Locate the cell with the specified text and output its (X, Y) center coordinate. 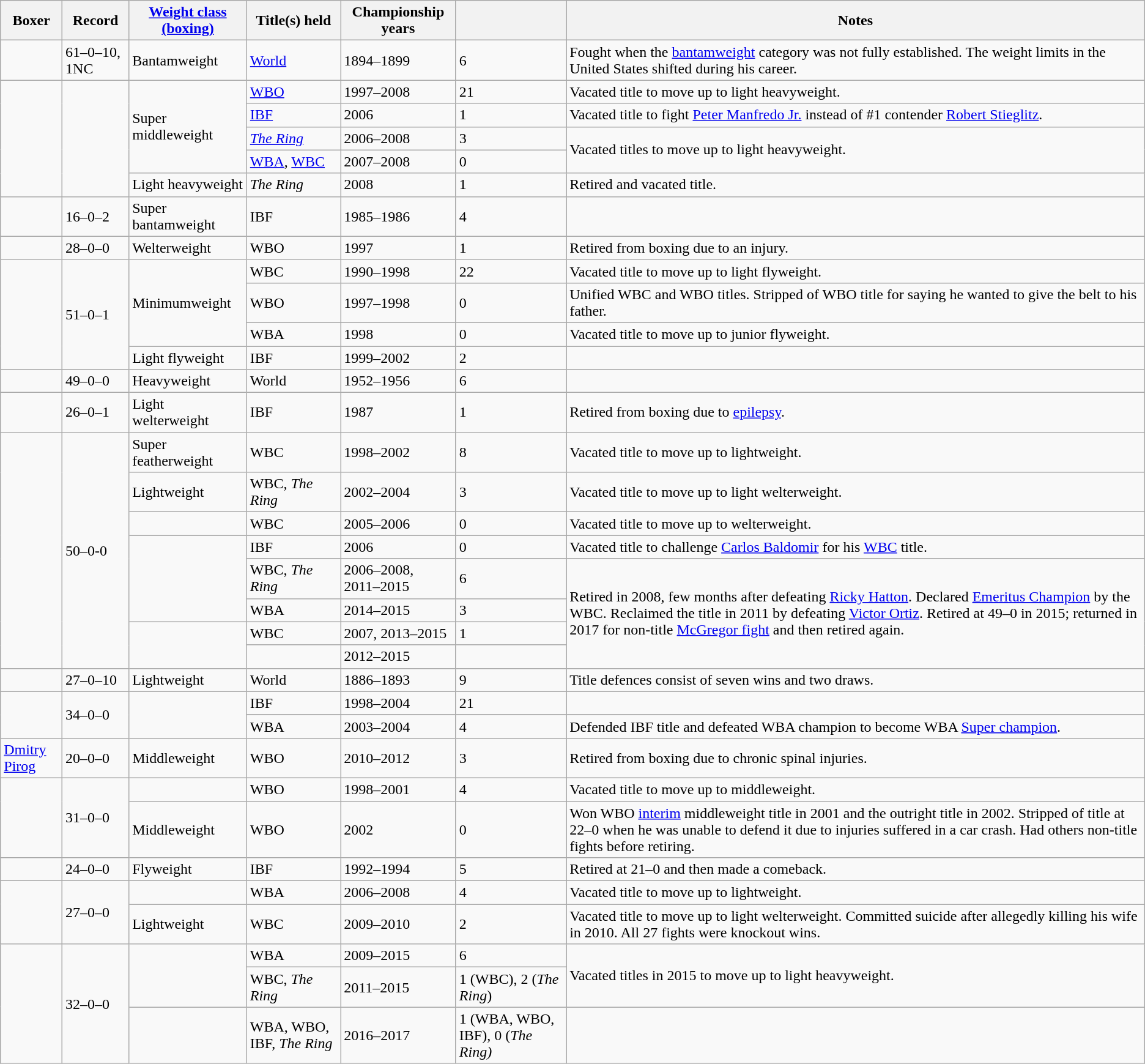
1985–1986 (399, 217)
61–0–10, 1NC (95, 60)
Notes (856, 21)
1998–2001 (399, 789)
1999–2002 (399, 358)
2008 (399, 185)
32–0–0 (95, 1003)
1990–1998 (399, 271)
1987 (399, 412)
WBA, WBO, IBF, The Ring (294, 1035)
Defended IBF title and defeated WBA champion to become WBA Super champion. (856, 726)
Vacated title to move up to light heavyweight. (856, 92)
Bantamweight (188, 60)
Vacated title to move up to light flyweight. (856, 271)
1997–2008 (399, 92)
27–0–0 (95, 913)
Vacated title to move up to junior flyweight. (856, 334)
1997 (399, 248)
16–0–2 (95, 217)
2014–2015 (399, 610)
50–0-0 (95, 551)
2002–2004 (399, 492)
Vacated title to challenge Carlos Baldomir for his WBC title. (856, 547)
1992–1994 (399, 869)
2007–2008 (399, 162)
Light heavyweight (188, 185)
49–0–0 (95, 381)
2003–2004 (399, 726)
1998–2002 (399, 453)
1894–1899 (399, 60)
Minimumweight (188, 302)
28–0–0 (95, 248)
Title defences consist of seven wins and two draws. (856, 680)
Super middleweight (188, 127)
WBA, WBC (294, 162)
Dmitry Pirog (32, 757)
2002 (399, 830)
2005–2006 (399, 524)
26–0–1 (95, 412)
Super featherweight (188, 453)
24–0–0 (95, 869)
31–0–0 (95, 817)
Retired from boxing due to epilepsy. (856, 412)
Retired from boxing due to an injury. (856, 248)
Vacated title to move up to middleweight. (856, 789)
Retired at 21–0 and then made a comeback. (856, 869)
Flyweight (188, 869)
2007, 2013–2015 (399, 633)
Retired and vacated title. (856, 185)
9 (511, 680)
Weight class (boxing) (188, 21)
Title(s) held (294, 21)
2010–2012 (399, 757)
Light welterweight (188, 412)
Championship years (399, 21)
8 (511, 453)
Vacated title to move up to welterweight. (856, 524)
Unified WBC and WBO titles. Stripped of WBO title for saying he wanted to give the belt to his father. (856, 302)
Vacated titles in 2015 to move up to light heavyweight. (856, 975)
Fought when the bantamweight category was not fully established. The weight limits in the United States shifted during his career. (856, 60)
5 (511, 869)
51–0–1 (95, 314)
Heavyweight (188, 381)
2012–2015 (399, 657)
Vacated title to move up to light welterweight. Committed suicide after allegedly killing his wife in 2010. All 27 fights were knockout wins. (856, 924)
Record (95, 21)
Vacated title to fight Peter Manfredo Jr. instead of #1 contender Robert Stieglitz. (856, 115)
2011–2015 (399, 988)
34–0–0 (95, 715)
1997–1998 (399, 302)
20–0–0 (95, 757)
1 (WBC), 2 (The Ring) (511, 988)
Super bantamweight (188, 217)
Welterweight (188, 248)
2016–2017 (399, 1035)
Boxer (32, 21)
22 (511, 271)
1998–2004 (399, 703)
2006–2008, 2011–2015 (399, 579)
27–0–10 (95, 680)
Vacated title to move up to light welterweight. (856, 492)
1 (WBA, WBO, IBF), 0 (The Ring) (511, 1035)
1952–1956 (399, 381)
2009–2015 (399, 956)
1886–1893 (399, 680)
2009–2010 (399, 924)
Vacated titles to move up to light heavyweight. (856, 150)
1998 (399, 334)
Retired from boxing due to chronic spinal injuries. (856, 757)
Light flyweight (188, 358)
